Identify which cell holds the provided text, then report its [X, Y] central coordinate. 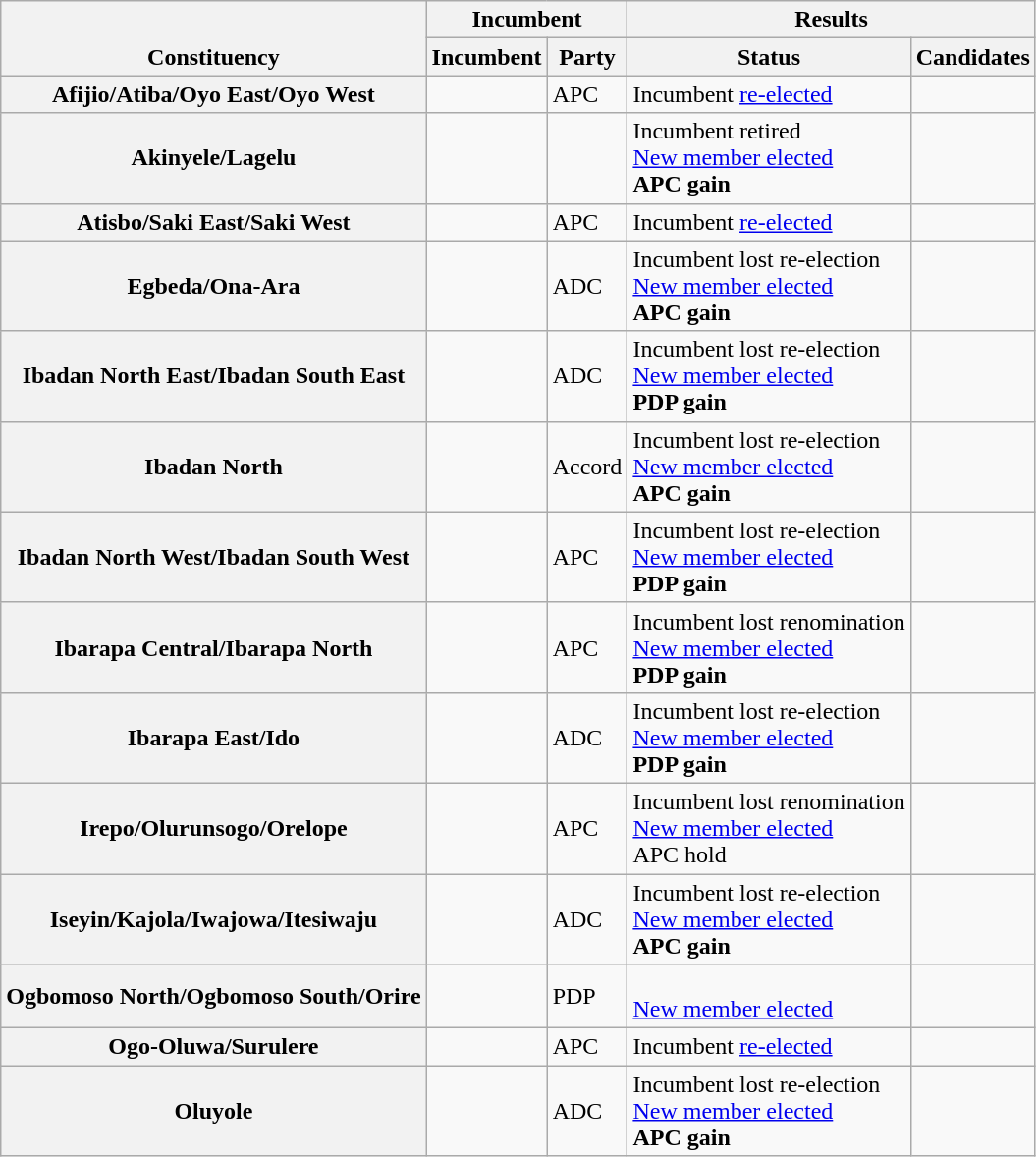
Akinyele/Lagelu [214, 158]
Results [831, 20]
New member elected [769, 996]
Ibadan North [214, 467]
Accord [587, 467]
Iseyin/Kajola/Iwajowa/Itesiwaju [214, 919]
Constituency [214, 38]
Ibadan North West/Ibadan South West [214, 557]
Afijio/Atiba/Oyo East/Oyo West [214, 94]
Party [587, 57]
Ogbomoso North/Ogbomoso South/Orire [214, 996]
Incumbent retiredNew member electedAPC gain [769, 158]
Incumbent lost renominationNew member electedPDP gain [769, 647]
Egbeda/Ona-Ara [214, 286]
Candidates [972, 57]
PDP [587, 996]
Oluyole [214, 1111]
Ibarapa Central/Ibarapa North [214, 647]
Ibadan North East/Ibadan South East [214, 376]
Atisbo/Saki East/Saki West [214, 222]
Irepo/Olurunsogo/Orelope [214, 828]
Ogo-Oluwa/Surulere [214, 1047]
Ibarapa East/Ido [214, 738]
Incumbent lost renominationNew member electedAPC hold [769, 828]
Status [769, 57]
